Determine the (X, Y) coordinate at the center of the cell enclosing the given text.  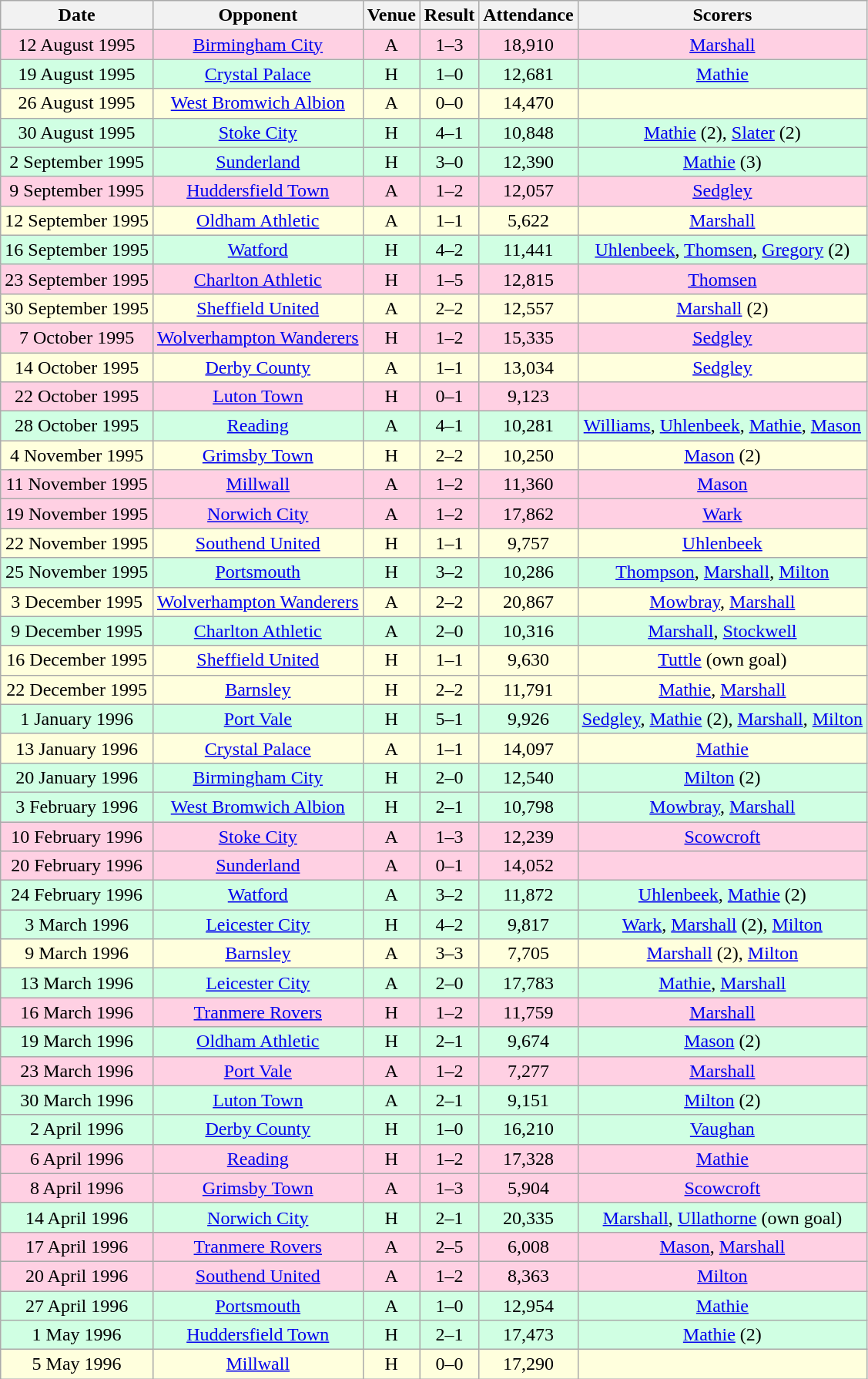
5 May 1996 (77, 1364)
9,757 (528, 543)
Williams, Uhlenbeek, Mathie, Mason (722, 426)
12,815 (528, 279)
10,848 (528, 133)
9,123 (528, 397)
14,470 (528, 103)
12 August 1995 (77, 45)
13,034 (528, 367)
6 April 1996 (77, 1159)
23 March 1996 (77, 1071)
10,798 (528, 807)
14 April 1996 (77, 1217)
11,759 (528, 1012)
1–5 (449, 279)
10 February 1996 (77, 836)
Mathie (2) (722, 1335)
Marshall (2) (722, 308)
12,540 (528, 777)
Mathie (3) (722, 162)
12,954 (528, 1306)
17,862 (528, 514)
16 December 1995 (77, 660)
2 September 1995 (77, 162)
Marshall, Ullathorne (own goal) (722, 1217)
17,473 (528, 1335)
30 August 1995 (77, 133)
9,630 (528, 660)
17,290 (528, 1364)
8 April 1996 (77, 1188)
2–5 (449, 1246)
Sedgley, Mathie (2), Marshall, Milton (722, 719)
20,335 (528, 1217)
Date (77, 15)
19 August 1995 (77, 74)
Opponent (257, 15)
Result (449, 15)
3 December 1995 (77, 602)
20 January 1996 (77, 777)
12,557 (528, 308)
9 December 1995 (77, 631)
12,057 (528, 191)
12,239 (528, 836)
3–3 (449, 954)
20,867 (528, 602)
15,335 (528, 337)
Mathie (2), Slater (2) (722, 133)
Mason (722, 485)
5–1 (449, 719)
7 October 1995 (77, 337)
11 November 1995 (77, 485)
13 March 1996 (77, 983)
Thompson, Marshall, Milton (722, 572)
6,008 (528, 1246)
19 March 1996 (77, 1042)
3 March 1996 (77, 924)
Marshall, Stockwell (722, 631)
12 September 1995 (77, 220)
Marshall (2), Milton (722, 954)
25 November 1995 (77, 572)
9,926 (528, 719)
12,390 (528, 162)
30 March 1996 (77, 1100)
10,281 (528, 426)
9 March 1996 (77, 954)
7,705 (528, 954)
11,441 (528, 250)
1 January 1996 (77, 719)
Milton (722, 1276)
28 October 1995 (77, 426)
17 April 1996 (77, 1246)
14 October 1995 (77, 367)
7,277 (528, 1071)
Mason, Marshall (722, 1246)
27 April 1996 (77, 1306)
9,674 (528, 1042)
22 November 1995 (77, 543)
22 October 1995 (77, 397)
16,210 (528, 1129)
17,783 (528, 983)
Wark, Marshall (2), Milton (722, 924)
Wark (722, 514)
20 April 1996 (77, 1276)
9,151 (528, 1100)
10,286 (528, 572)
10,316 (528, 631)
Uhlenbeek, Thomsen, Gregory (2) (722, 250)
17,328 (528, 1159)
16 March 1996 (77, 1012)
Uhlenbeek, Mathie (2) (722, 895)
11,791 (528, 689)
20 February 1996 (77, 866)
11,872 (528, 895)
4 November 1995 (77, 455)
Uhlenbeek (722, 543)
Scorers (722, 15)
12,681 (528, 74)
23 September 1995 (77, 279)
3–0 (449, 162)
26 August 1995 (77, 103)
8,363 (528, 1276)
Vaughan (722, 1129)
Venue (391, 15)
10,250 (528, 455)
1 May 1996 (77, 1335)
16 September 1995 (77, 250)
18,910 (528, 45)
11,360 (528, 485)
14,052 (528, 866)
14,097 (528, 748)
9,817 (528, 924)
30 September 1995 (77, 308)
22 December 1995 (77, 689)
Thomsen (722, 279)
2 April 1996 (77, 1129)
24 February 1996 (77, 895)
13 January 1996 (77, 748)
9 September 1995 (77, 191)
19 November 1995 (77, 514)
5,622 (528, 220)
3 February 1996 (77, 807)
Attendance (528, 15)
5,904 (528, 1188)
Tuttle (own goal) (722, 660)
